Pinpoint the cell where the given text exists, returning its (X, Y) midpoint coordinate. 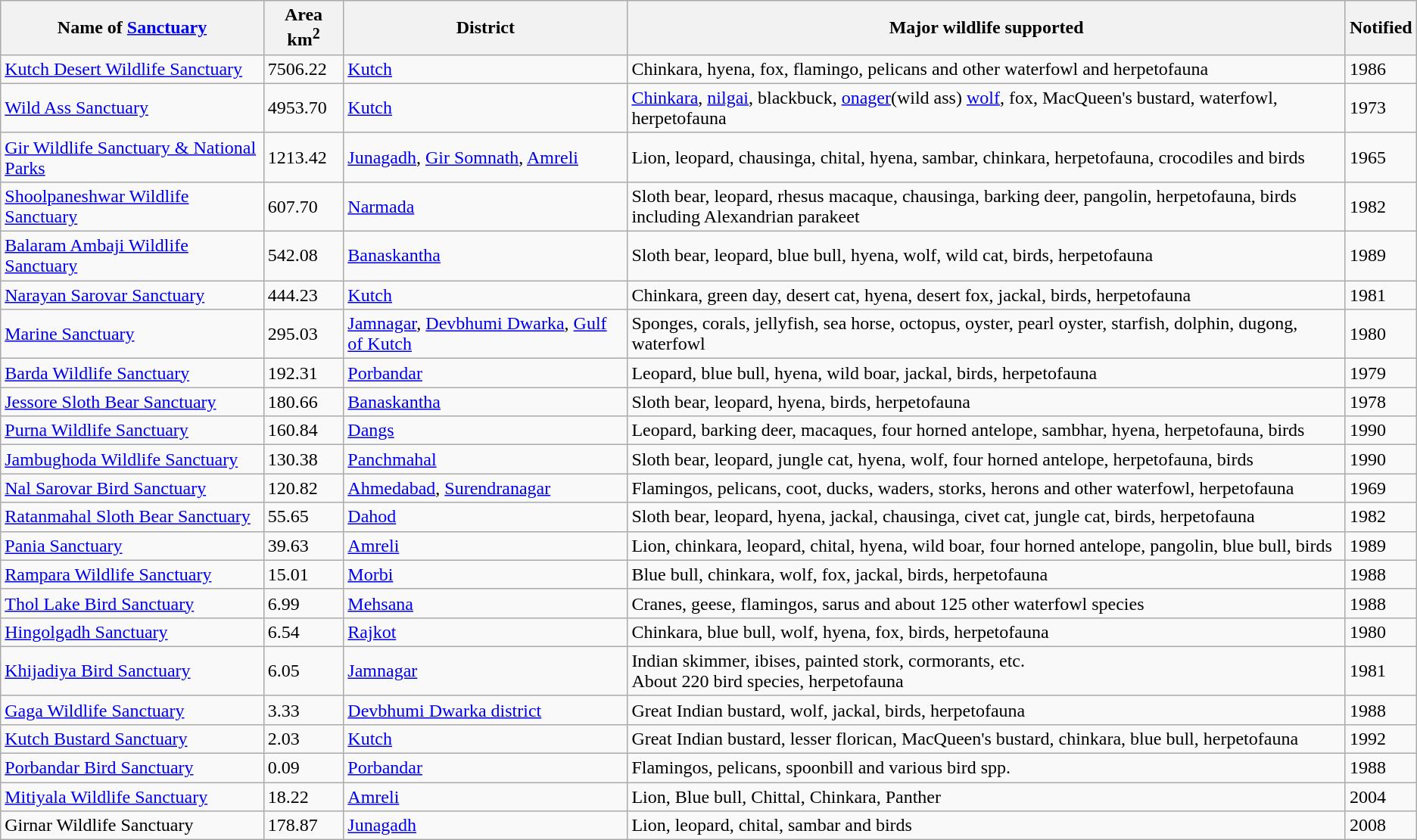
15.01 (304, 574)
18.22 (304, 797)
4953.70 (304, 107)
Jamnagar, Devbhumi Dwarka, Gulf of Kutch (486, 334)
Junagadh, Gir Somnath, Amreli (486, 157)
Lion, leopard, chausinga, chital, hyena, sambar, chinkara, herpetofauna, crocodiles and birds (987, 157)
Sloth bear, leopard, jungle cat, hyena, wolf, four horned antelope, herpetofauna, birds (987, 459)
6.54 (304, 632)
39.63 (304, 546)
Chinkara, nilgai, blackbuck, onager(wild ass) wolf, fox, MacQueen's bustard, waterfowl, herpetofauna (987, 107)
6.99 (304, 603)
Rampara Wildlife Sanctuary (132, 574)
Panchmahal (486, 459)
2004 (1381, 797)
Jamnagar (486, 670)
1973 (1381, 107)
Devbhumi Dwarka district (486, 710)
Ratanmahal Sloth Bear Sanctuary (132, 517)
Sloth bear, leopard, blue bull, hyena, wolf, wild cat, birds, herpetofauna (987, 256)
Flamingos, pelicans, coot, ducks, waders, storks, herons and other waterfowl, herpetofauna (987, 488)
Lion, chinkara, leopard, chital, hyena, wild boar, four horned antelope, pangolin, blue bull, birds (987, 546)
Flamingos, pelicans, spoonbill and various bird spp. (987, 768)
295.03 (304, 334)
Sloth bear, leopard, hyena, birds, herpetofauna (987, 402)
1965 (1381, 157)
542.08 (304, 256)
120.82 (304, 488)
1979 (1381, 373)
Mitiyala Wildlife Sanctuary (132, 797)
1986 (1381, 69)
178.87 (304, 826)
Chinkara, green day, desert cat, hyena, desert fox, jackal, birds, herpetofauna (987, 295)
607.70 (304, 206)
Shoolpaneshwar Wildlife Sanctuary (132, 206)
Purna Wildlife Sanctuary (132, 431)
Sloth bear, leopard, rhesus macaque, chausinga, barking deer, pangolin, herpetofauna, birds including Alexandrian parakeet (987, 206)
Cranes, geese, flamingos, sarus and about 125 other waterfowl species (987, 603)
Nal Sarovar Bird Sanctuary (132, 488)
192.31 (304, 373)
Lion, leopard, chital, sambar and birds (987, 826)
Name of Sanctuary (132, 28)
Gaga Wildlife Sanctuary (132, 710)
Gir Wildlife Sanctuary & National Parks (132, 157)
Wild Ass Sanctuary (132, 107)
Khijadiya Bird Sanctuary (132, 670)
Narayan Sarovar Sanctuary (132, 295)
Pania Sanctuary (132, 546)
Great Indian bustard, lesser florican, MacQueen's bustard, chinkara, blue bull, herpetofauna (987, 739)
Marine Sanctuary (132, 334)
Chinkara, hyena, fox, flamingo, pelicans and other waterfowl and herpetofauna (987, 69)
Thol Lake Bird Sanctuary (132, 603)
180.66 (304, 402)
0.09 (304, 768)
1992 (1381, 739)
Lion, Blue bull, Chittal, Chinkara, Panther (987, 797)
Mehsana (486, 603)
Hingolgadh Sanctuary (132, 632)
160.84 (304, 431)
Leopard, barking deer, macaques, four horned antelope, sambhar, hyena, herpetofauna, birds (987, 431)
130.38 (304, 459)
Area km2 (304, 28)
Dangs (486, 431)
Chinkara, blue bull, wolf, hyena, fox, birds, herpetofauna (987, 632)
Major wildlife supported (987, 28)
Balaram Ambaji Wildlife Sanctuary (132, 256)
2008 (1381, 826)
7506.22 (304, 69)
Morbi (486, 574)
Indian skimmer, ibises, painted stork, cormorants, etc.About 220 bird species, herpetofauna (987, 670)
Porbandar Bird Sanctuary (132, 768)
Great Indian bustard, wolf, jackal, birds, herpetofauna (987, 710)
Notified (1381, 28)
3.33 (304, 710)
Barda Wildlife Sanctuary (132, 373)
Dahod (486, 517)
Girnar Wildlife Sanctuary (132, 826)
Ahmedabad, Surendranagar (486, 488)
Blue bull, chinkara, wolf, fox, jackal, birds, herpetofauna (987, 574)
1213.42 (304, 157)
6.05 (304, 670)
Junagadh (486, 826)
55.65 (304, 517)
Sloth bear, leopard, hyena, jackal, chausinga, civet cat, jungle cat, birds, herpetofauna (987, 517)
2.03 (304, 739)
Kutch Desert Wildlife Sanctuary (132, 69)
1978 (1381, 402)
Sponges, corals, jellyfish, sea horse, octopus, oyster, pearl oyster, starfish, dolphin, dugong, waterfowl (987, 334)
Leopard, blue bull, hyena, wild boar, jackal, birds, herpetofauna (987, 373)
Kutch Bustard Sanctuary (132, 739)
1969 (1381, 488)
District (486, 28)
Jambughoda Wildlife Sanctuary (132, 459)
Rajkot (486, 632)
Jessore Sloth Bear Sanctuary (132, 402)
Narmada (486, 206)
444.23 (304, 295)
